Extract the (x, y) coordinate from the center of the cell holding the provided text.  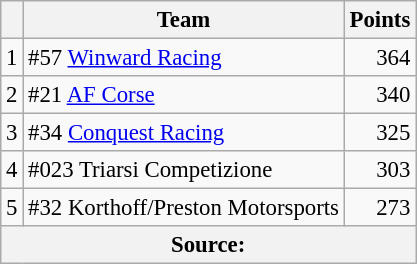
Points (380, 20)
#57 Winward Racing (184, 58)
3 (12, 133)
4 (12, 170)
1 (12, 58)
340 (380, 95)
364 (380, 58)
#21 AF Corse (184, 95)
#32 Korthoff/Preston Motorsports (184, 208)
273 (380, 208)
303 (380, 170)
5 (12, 208)
Team (184, 20)
#34 Conquest Racing (184, 133)
325 (380, 133)
Source: (208, 245)
2 (12, 95)
#023 Triarsi Competizione (184, 170)
